Return the [X, Y] coordinate for the center point of the cell that contains the specified text.  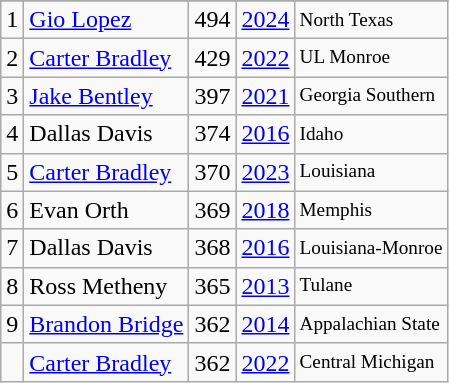
Jake Bentley [106, 96]
2024 [266, 20]
2013 [266, 286]
3 [12, 96]
429 [212, 58]
2014 [266, 324]
UL Monroe [371, 58]
7 [12, 248]
494 [212, 20]
397 [212, 96]
Evan Orth [106, 210]
374 [212, 134]
368 [212, 248]
2023 [266, 172]
Georgia Southern [371, 96]
370 [212, 172]
North Texas [371, 20]
Louisiana [371, 172]
Tulane [371, 286]
2018 [266, 210]
1 [12, 20]
6 [12, 210]
Gio Lopez [106, 20]
2021 [266, 96]
Brandon Bridge [106, 324]
5 [12, 172]
Central Michigan [371, 362]
Memphis [371, 210]
9 [12, 324]
4 [12, 134]
Appalachian State [371, 324]
2 [12, 58]
Louisiana-Monroe [371, 248]
369 [212, 210]
Idaho [371, 134]
8 [12, 286]
365 [212, 286]
Ross Metheny [106, 286]
